Capture the cell that displays the provided text and extract its [X, Y] central coordinate. 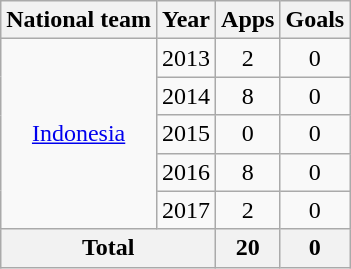
Year [186, 20]
Total [108, 248]
2014 [186, 96]
2016 [186, 172]
20 [248, 248]
2015 [186, 134]
2017 [186, 210]
Goals [315, 20]
Apps [248, 20]
2013 [186, 58]
Indonesia [79, 134]
National team [79, 20]
